Identify which cell holds the provided text, then report its [X, Y] central coordinate. 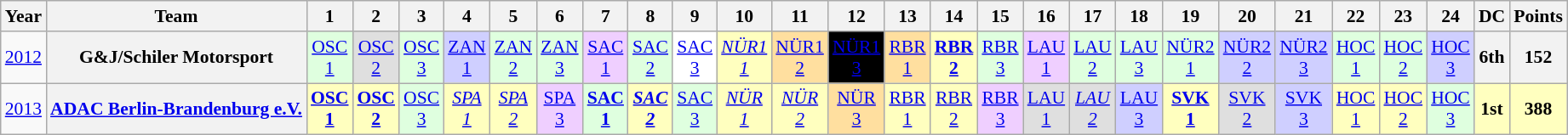
5 [513, 16]
ADAC Berlin-Brandenburg e.V. [176, 109]
17 [1092, 16]
22 [1356, 16]
23 [1403, 16]
SVK1 [1190, 109]
388 [1538, 109]
SVK2 [1248, 109]
NÜR13 [856, 58]
NÜR22 [1248, 58]
7 [606, 16]
2012 [24, 58]
6 [559, 16]
G&J/Schiler Motorsport [176, 58]
15 [999, 16]
NÜR11 [744, 58]
8 [650, 16]
10 [744, 16]
ZAN2 [513, 58]
21 [1304, 16]
9 [695, 16]
16 [1046, 16]
NÜR12 [800, 58]
12 [856, 16]
14 [954, 16]
3 [421, 16]
1st [1491, 109]
1 [330, 16]
Year [24, 16]
Points [1538, 16]
24 [1451, 16]
4 [466, 16]
NÜR3 [856, 109]
ZAN3 [559, 58]
19 [1190, 16]
20 [1248, 16]
Team [176, 16]
2 [376, 16]
11 [800, 16]
2013 [24, 109]
152 [1538, 58]
DC [1491, 16]
SPA3 [559, 109]
NÜR21 [1190, 58]
13 [907, 16]
NÜR1 [744, 109]
NÜR2 [800, 109]
NÜR23 [1304, 58]
18 [1139, 16]
SVK3 [1304, 109]
SPA1 [466, 109]
ZAN1 [466, 58]
6th [1491, 58]
SPA2 [513, 109]
